Find where the given text appears and provide that cell's center as [X, Y] coordinate. 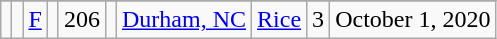
F [35, 20]
206 [82, 20]
3 [318, 20]
Rice [280, 20]
October 1, 2020 [413, 20]
Durham, NC [184, 20]
